Return the (x, y) coordinate for the center point of the cell that contains the specified text.  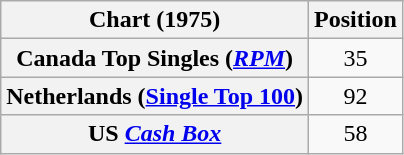
Netherlands (Single Top 100) (155, 96)
US Cash Box (155, 134)
35 (356, 58)
Canada Top Singles (RPM) (155, 58)
Position (356, 20)
Chart (1975) (155, 20)
58 (356, 134)
92 (356, 96)
